Detect which cell encompasses the target text, then output its (X, Y) center coordinate. 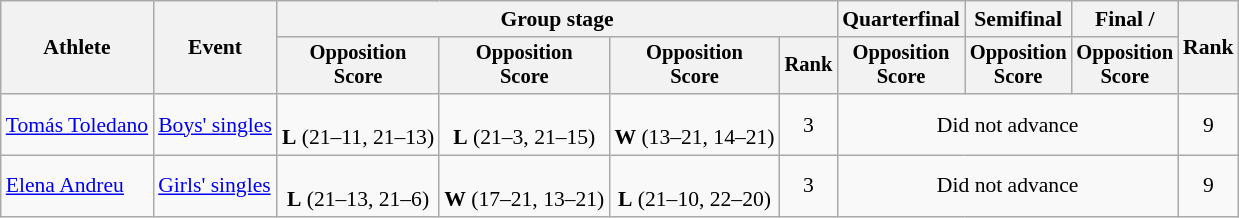
Athlete (77, 48)
L (21–11, 21–13) (358, 124)
Final / (1124, 19)
Group stage (557, 19)
Elena Andreu (77, 186)
Semifinal (1018, 19)
L (21–3, 21–15) (524, 124)
Quarterfinal (901, 19)
Tomás Toledano (77, 124)
L (21–13, 21–6) (358, 186)
L (21–10, 22–20) (694, 186)
W (17–21, 13–21) (524, 186)
W (13–21, 14–21) (694, 124)
Girls' singles (215, 186)
Boys' singles (215, 124)
Event (215, 48)
